Identify which cell holds the provided text, then report its [x, y] central coordinate. 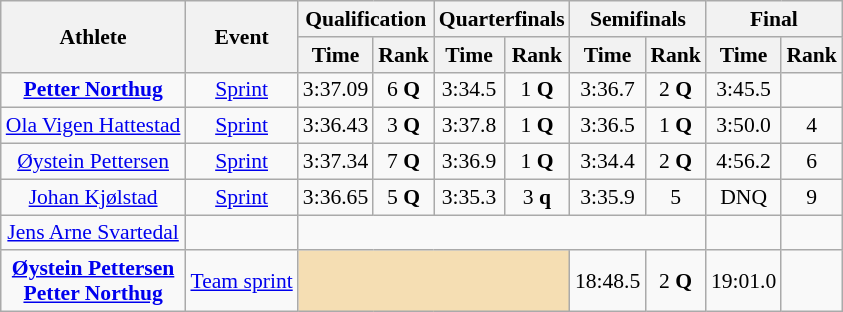
Quarterfinals [502, 19]
3:50.0 [744, 126]
3:36.7 [608, 90]
3:34.5 [469, 90]
18:48.5 [608, 282]
Petter Northug [94, 90]
Team sprint [241, 282]
3:36.9 [469, 162]
3:35.3 [469, 197]
3 q [537, 197]
4 [812, 126]
3 Q [404, 126]
3:34.4 [608, 162]
Athlete [94, 36]
3:36.43 [336, 126]
Øystein Pettersen [94, 162]
9 [812, 197]
7 Q [404, 162]
Jens Arne Svartedal [94, 233]
5 Q [404, 197]
Ola Vigen Hattestad [94, 126]
19:01.0 [744, 282]
Semifinals [638, 19]
DNQ [744, 197]
6 Q [404, 90]
Event [241, 36]
6 [812, 162]
3:37.09 [336, 90]
Øystein PettersenPetter Northug [94, 282]
Final [774, 19]
3:36.5 [608, 126]
4:56.2 [744, 162]
3:45.5 [744, 90]
Qualification [366, 19]
5 [676, 197]
3:37.34 [336, 162]
3:37.8 [469, 126]
3:36.65 [336, 197]
3:35.9 [608, 197]
Johan Kjølstad [94, 197]
